Identify which cell holds the provided text, then report its [X, Y] central coordinate. 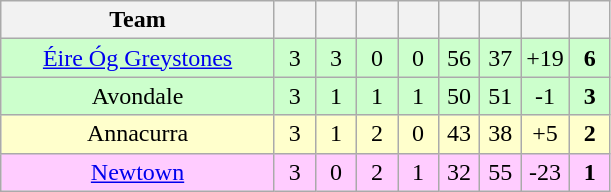
43 [460, 134]
-1 [546, 96]
55 [500, 172]
+5 [546, 134]
Éire Óg Greystones [138, 58]
37 [500, 58]
56 [460, 58]
+19 [546, 58]
Avondale [138, 96]
Team [138, 20]
38 [500, 134]
51 [500, 96]
Annacurra [138, 134]
-23 [546, 172]
32 [460, 172]
Newtown [138, 172]
6 [590, 58]
50 [460, 96]
